Scan for the cell matching the given text and deliver its [X, Y] coordinate at center. 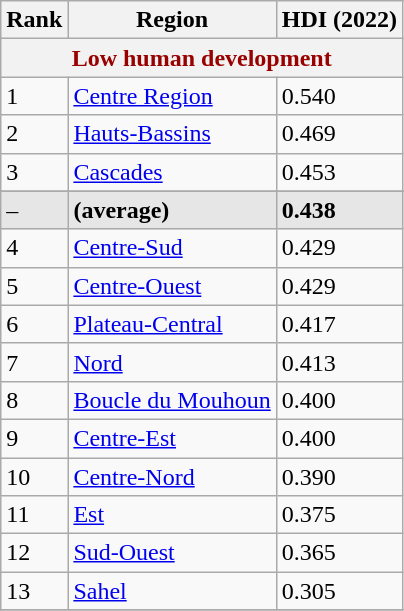
0.417 [339, 324]
2 [34, 134]
6 [34, 324]
5 [34, 286]
3 [34, 172]
Sud-Ouest [172, 553]
1 [34, 96]
0.438 [339, 210]
Nord [172, 362]
HDI (2022) [339, 20]
Centre-Est [172, 438]
4 [34, 248]
(average) [172, 210]
8 [34, 400]
0.540 [339, 96]
Sahel [172, 591]
Rank [34, 20]
13 [34, 591]
9 [34, 438]
7 [34, 362]
0.469 [339, 134]
0.365 [339, 553]
Region [172, 20]
Centre Region [172, 96]
Centre-Nord [172, 477]
Hauts-Bassins [172, 134]
– [34, 210]
0.413 [339, 362]
0.305 [339, 591]
Est [172, 515]
0.390 [339, 477]
Centre-Ouest [172, 286]
Low human development [202, 58]
0.453 [339, 172]
Plateau-Central [172, 324]
12 [34, 553]
10 [34, 477]
Cascades [172, 172]
Centre-Sud [172, 248]
11 [34, 515]
Boucle du Mouhoun [172, 400]
0.375 [339, 515]
